Extract the [x, y] coordinate from the center of the cell holding the provided text.  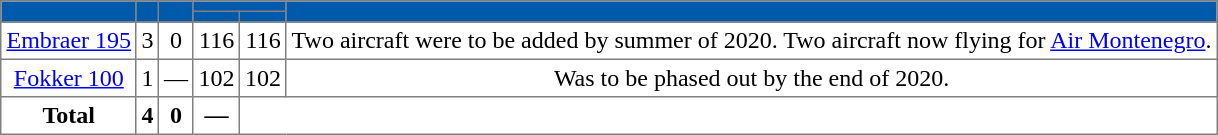
Embraer 195 [68, 41]
Fokker 100 [68, 78]
Was to be phased out by the end of 2020. [751, 78]
Total [68, 116]
Two aircraft were to be added by summer of 2020. Two aircraft now flying for Air Montenegro. [751, 41]
3 [147, 41]
1 [147, 78]
4 [147, 116]
